Detect which cell encompasses the target text, then output its [X, Y] center coordinate. 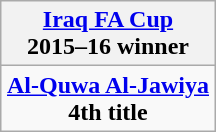
Al-Quwa Al-Jawiya4th title [108, 98]
Iraq FA Cup2015–16 winner [108, 34]
